Return the (X, Y) coordinate for the center point of the cell that contains the specified text.  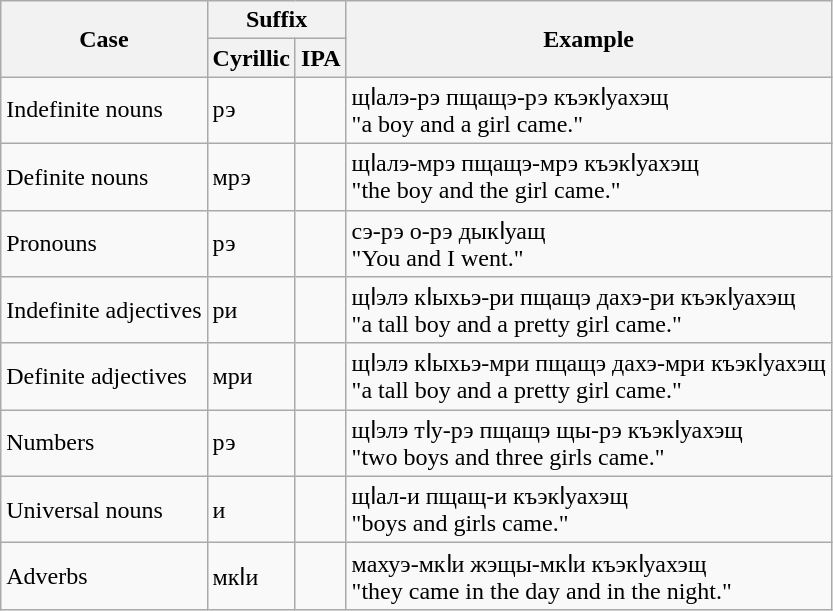
IPA (320, 58)
сэ-рэ о-рэ дыкӏуащ"You and I went." (588, 244)
щӏэлэ кӏыхьэ-ри пщащэ дахэ-ри къэкӏуахэщ"a tall boy and a pretty girl came." (588, 310)
Case (104, 39)
Pronouns (104, 244)
мри (251, 376)
Adverbs (104, 576)
щӏал-и пщащ-и къэкӏуахэщ"boys and girls came." (588, 510)
Indefinite adjectives (104, 310)
махуэ-мкӏи жэщы-мкӏи къэкӏуахэщ"they came in the day and in the night." (588, 576)
Indefinite nouns (104, 110)
щӏэлэ кӏыхьэ-мри пщащэ дахэ-мри къэкӏуахэщ"a tall boy and a pretty girl came." (588, 376)
щӏалэ-мрэ пщащэ-мрэ къэкӏуахэщ"the boy and the girl came." (588, 176)
мрэ (251, 176)
и (251, 510)
Example (588, 39)
Numbers (104, 444)
Definite nouns (104, 176)
щӏалэ-рэ пщащэ-рэ къэкӏуахэщ"a boy and a girl came." (588, 110)
ри (251, 310)
Cyrillic (251, 58)
Universal nouns (104, 510)
Definite adjectives (104, 376)
мкӏи (251, 576)
Suffix (276, 20)
щӏэлэ тӏу-рэ пщащэ щы-рэ къэкӏуахэщ"two boys and three girls came." (588, 444)
